Identify which cell holds the provided text, then report its (X, Y) central coordinate. 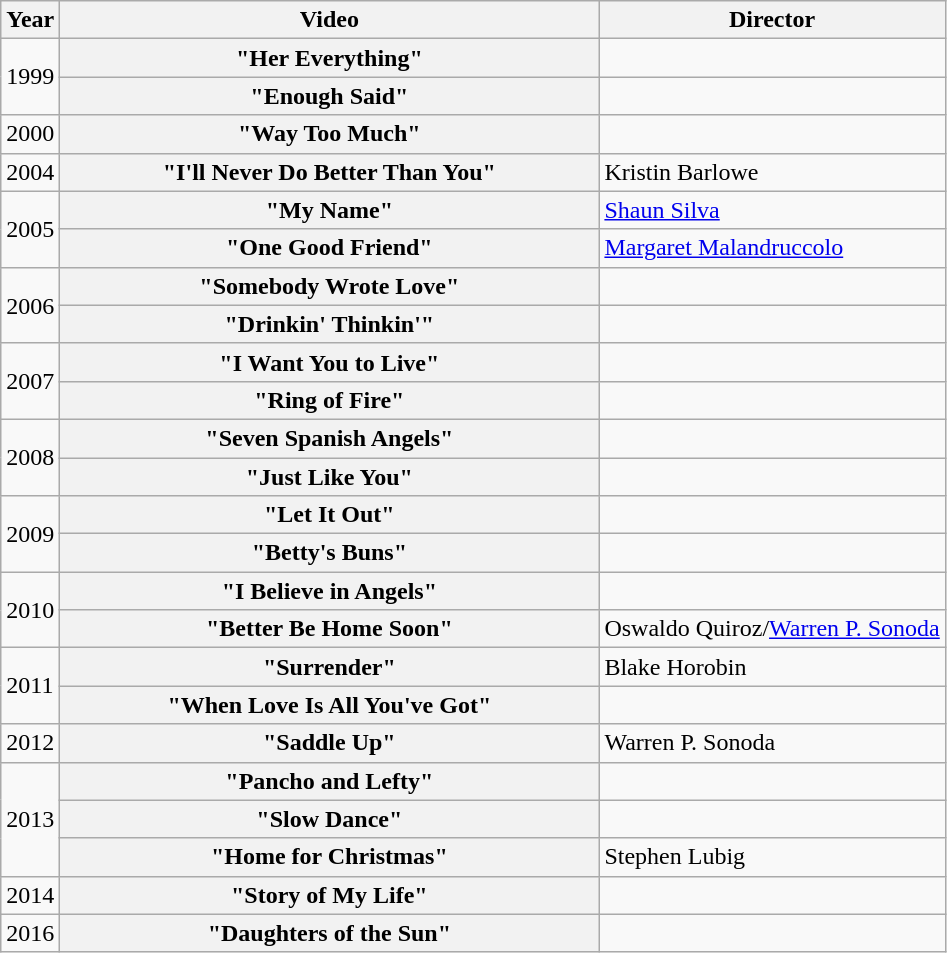
2012 (30, 743)
2005 (30, 229)
"Let It Out" (330, 515)
2009 (30, 534)
1999 (30, 77)
2000 (30, 134)
Year (30, 20)
"Way Too Much" (330, 134)
"My Name" (330, 210)
"Seven Spanish Angels" (330, 438)
"Betty's Buns" (330, 553)
2016 (30, 933)
"Slow Dance" (330, 819)
"Surrender" (330, 667)
2008 (30, 457)
2004 (30, 172)
"Her Everything" (330, 58)
"Somebody Wrote Love" (330, 286)
2007 (30, 381)
"Better Be Home Soon" (330, 629)
Oswaldo Quiroz/Warren P. Sonoda (772, 629)
"When Love Is All You've Got" (330, 705)
Video (330, 20)
"Pancho and Lefty" (330, 781)
"Story of My Life" (330, 895)
"Saddle Up" (330, 743)
Kristin Barlowe (772, 172)
Stephen Lubig (772, 857)
"Drinkin' Thinkin'" (330, 324)
"I Want You to Live" (330, 362)
Shaun Silva (772, 210)
2013 (30, 819)
2006 (30, 305)
"One Good Friend" (330, 248)
"Ring of Fire" (330, 400)
2010 (30, 610)
"Enough Said" (330, 96)
2014 (30, 895)
"Daughters of the Sun" (330, 933)
Warren P. Sonoda (772, 743)
"Just Like You" (330, 477)
Margaret Malandruccolo (772, 248)
Blake Horobin (772, 667)
"Home for Christmas" (330, 857)
"I Believe in Angels" (330, 591)
"I'll Never Do Better Than You" (330, 172)
2011 (30, 686)
Director (772, 20)
